Detect which cell encompasses the target text, then output its [x, y] center coordinate. 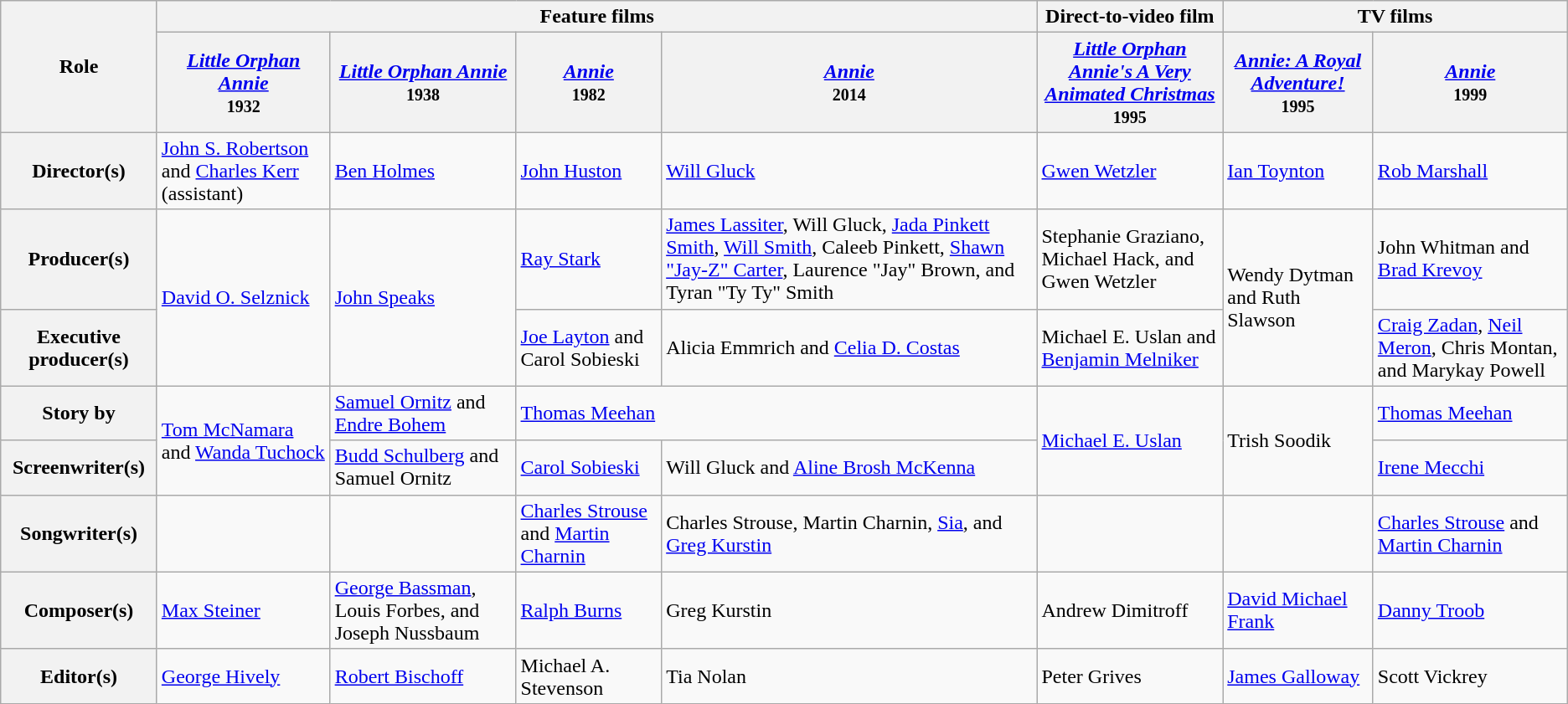
Greg Kurstin [849, 610]
Executive producer(s) [79, 347]
TV films [1395, 17]
Annie1982 [589, 82]
Screenwriter(s) [79, 467]
Irene Mecchi [1470, 467]
John Huston [589, 171]
Michael E. Uslan [1130, 440]
Little Orphan Annie's A Very Animated Christmas1995 [1130, 82]
Will Gluck [849, 171]
Ian Toynton [1298, 171]
John Whitman and Brad Krevoy [1470, 260]
Annie1999 [1470, 82]
Joe Layton and Carol Sobieski [589, 347]
Will Gluck and Aline Brosh McKenna [849, 467]
Trish Soodik [1298, 440]
James Galloway [1298, 676]
David O. Selznick [243, 298]
Tia Nolan [849, 676]
Role [79, 67]
Max Steiner [243, 610]
George Bassman, Louis Forbes, and Joseph Nussbaum [423, 610]
Little Orphan Annie1938 [423, 82]
Direct-to-video film [1130, 17]
John S. Robertson and Charles Kerr (assistant) [243, 171]
Danny Troob [1470, 610]
Andrew Dimitroff [1130, 610]
Director(s) [79, 171]
John Speaks [423, 298]
Michael A. Stevenson [589, 676]
Scott Vickrey [1470, 676]
Ralph Burns [589, 610]
Samuel Ornitz and Endre Bohem [423, 414]
George Hively [243, 676]
Charles Strouse, Martin Charnin, Sia, and Greg Kurstin [849, 533]
Gwen Wetzler [1130, 171]
Story by [79, 414]
Carol Sobieski [589, 467]
Peter Grives [1130, 676]
Michael E. Uslan and Benjamin Melniker [1130, 347]
Tom McNamara and Wanda Tuchock [243, 440]
Alicia Emmrich and Celia D. Costas [849, 347]
Composer(s) [79, 610]
Ben Holmes [423, 171]
Robert Bischoff [423, 676]
Songwriter(s) [79, 533]
Editor(s) [79, 676]
Annie: A Royal Adventure!1995 [1298, 82]
Annie2014 [849, 82]
Budd Schulberg and Samuel Ornitz [423, 467]
David Michael Frank [1298, 610]
Craig Zadan, Neil Meron, Chris Montan, and Marykay Powell [1470, 347]
James Lassiter, Will Gluck, Jada Pinkett Smith, Will Smith, Caleeb Pinkett, Shawn "Jay-Z" Carter, Laurence "Jay" Brown, and Tyran "Ty Ty" Smith [849, 260]
Wendy Dytman and Ruth Slawson [1298, 298]
Stephanie Graziano, Michael Hack, and Gwen Wetzler [1130, 260]
Rob Marshall [1470, 171]
Feature films [596, 17]
Little Orphan Annie1932 [243, 82]
Ray Stark [589, 260]
Producer(s) [79, 260]
